From the cell containing the given text, extract its center point as [x, y] coordinate. 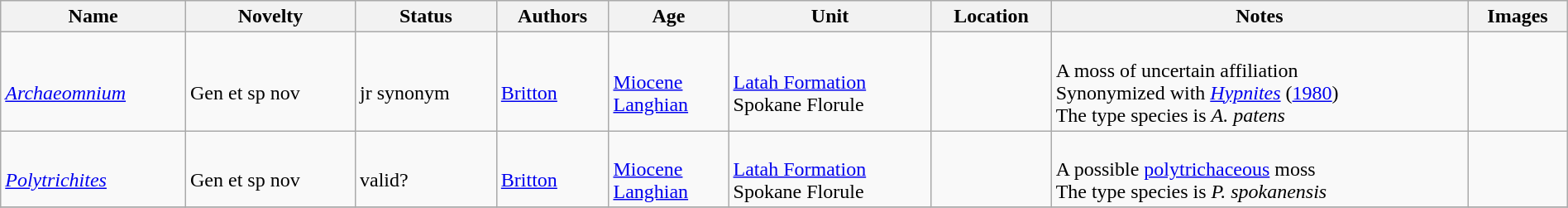
A possible polytrichaceous mossThe type species is P. spokanensis [1260, 169]
valid? [425, 169]
Polytrichites [93, 169]
Age [668, 17]
A moss of uncertain affiliationSynonymized with Hypnites (1980)The type species is A. patens [1260, 81]
Status [425, 17]
Notes [1260, 17]
Name [93, 17]
Location [991, 17]
Images [1518, 17]
Archaeomnium [93, 81]
Authors [552, 17]
Novelty [270, 17]
jr synonym [425, 81]
Unit [830, 17]
